Locate the cell with the specified text and output its (x, y) center coordinate. 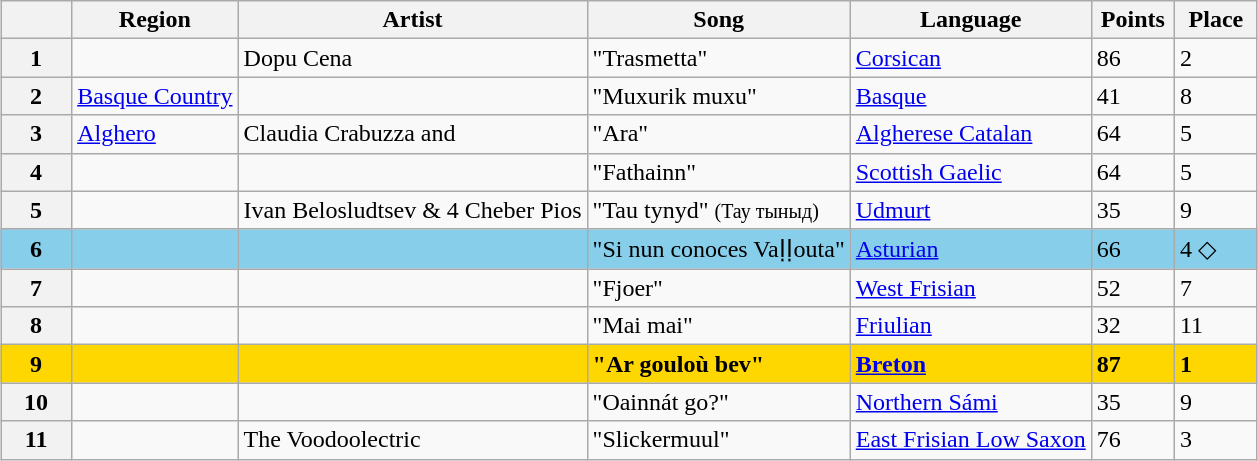
Region (155, 20)
Claudia Crabuzza and (412, 134)
Northern Sámi (970, 402)
Place (1216, 20)
"Oainnát go?" (718, 402)
"Tau tynyd" (Тау тыныд) (718, 210)
Points (1132, 20)
Algherese Catalan (970, 134)
Basque Country (155, 96)
Basque (970, 96)
Artist (412, 20)
Language (970, 20)
Song (718, 20)
4 ◇ (1216, 249)
66 (1132, 249)
76 (1132, 440)
Asturian (970, 249)
6 (36, 249)
87 (1132, 364)
52 (1132, 288)
Ivan Belosludtsev & 4 Cheber Pios (412, 210)
"Trasmetta" (718, 58)
4 (36, 172)
"Fathainn" (718, 172)
The Voodoolectric (412, 440)
East Frisian Low Saxon (970, 440)
Scottish Gaelic (970, 172)
Udmurt (970, 210)
41 (1132, 96)
Alghero (155, 134)
32 (1132, 326)
"Muxurik muxu" (718, 96)
"Ara" (718, 134)
Dopu Cena (412, 58)
"Ar gouloù bev" (718, 364)
10 (36, 402)
"Mai mai" (718, 326)
86 (1132, 58)
West Frisian (970, 288)
"Fjoer" (718, 288)
Breton (970, 364)
"Slickermuul" (718, 440)
Friulian (970, 326)
"Si nun conoces Vaḷḷouta" (718, 249)
Corsican (970, 58)
